Return (x, y) of the center of cell containing provided text 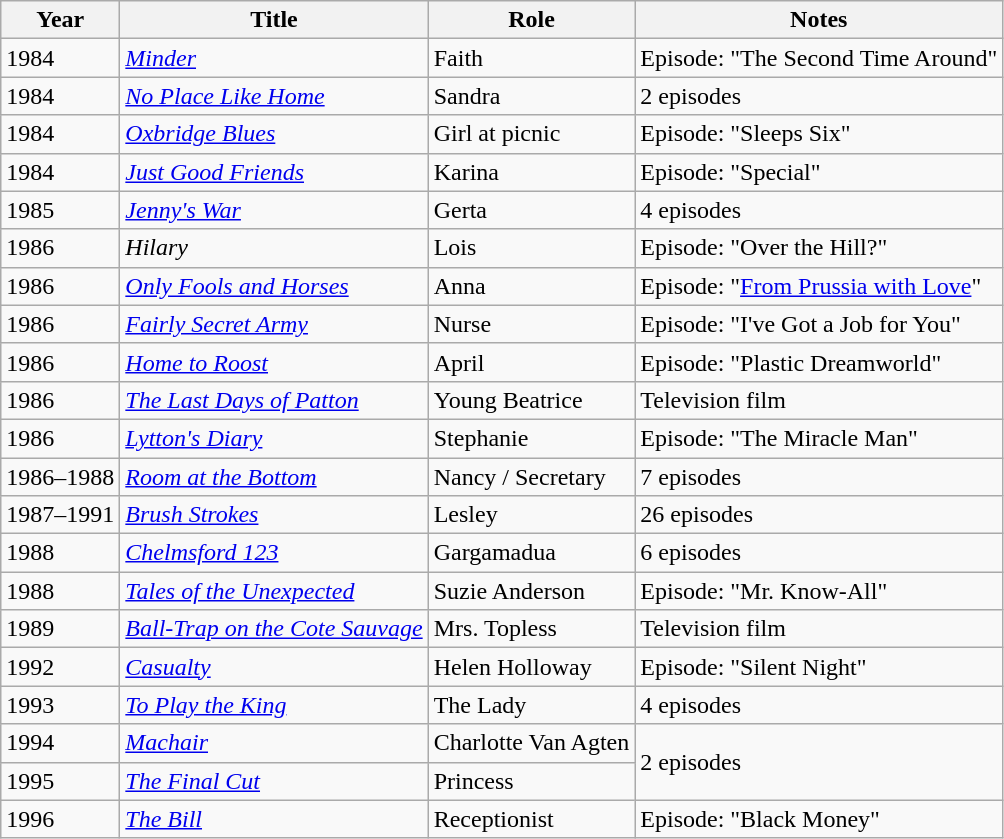
Episode: "Over the Hill?" (819, 248)
Year (60, 20)
Suzie Anderson (532, 591)
6 episodes (819, 553)
Receptionist (532, 819)
1992 (60, 667)
1987–1991 (60, 515)
1993 (60, 705)
Episode: "The Miracle Man" (819, 438)
7 episodes (819, 477)
Episode: "Silent Night" (819, 667)
Girl at picnic (532, 134)
Brush Strokes (274, 515)
1996 (60, 819)
Mrs. Topless (532, 629)
Machair (274, 743)
Only Fools and Horses (274, 286)
Title (274, 20)
Karina (532, 172)
Faith (532, 58)
Oxbridge Blues (274, 134)
Tales of the Unexpected (274, 591)
Episode: "Sleeps Six" (819, 134)
1989 (60, 629)
April (532, 362)
To Play the King (274, 705)
Casualty (274, 667)
1985 (60, 210)
Episode: "Mr. Know-All" (819, 591)
Gargamadua (532, 553)
Room at the Bottom (274, 477)
Lois (532, 248)
Notes (819, 20)
Episode: "I've Got a Job for You" (819, 324)
Hilary (274, 248)
Stephanie (532, 438)
The Final Cut (274, 781)
Princess (532, 781)
Minder (274, 58)
1986–1988 (60, 477)
No Place Like Home (274, 96)
Charlotte Van Agten (532, 743)
Episode: "Special" (819, 172)
Role (532, 20)
Gerta (532, 210)
Lesley (532, 515)
1994 (60, 743)
Home to Roost (274, 362)
Fairly Secret Army (274, 324)
Anna (532, 286)
26 episodes (819, 515)
Helen Holloway (532, 667)
The Last Days of Patton (274, 400)
Episode: "The Second Time Around" (819, 58)
Episode: "From Prussia with Love" (819, 286)
Sandra (532, 96)
Nancy / Secretary (532, 477)
Ball-Trap on the Cote Sauvage (274, 629)
Chelmsford 123 (274, 553)
Jenny's War (274, 210)
Nurse (532, 324)
The Lady (532, 705)
Episode: "Black Money" (819, 819)
Lytton's Diary (274, 438)
1995 (60, 781)
The Bill (274, 819)
Episode: "Plastic Dreamworld" (819, 362)
Young Beatrice (532, 400)
Just Good Friends (274, 172)
